Output the [x, y] coordinate of the center of the cell containing the given text.  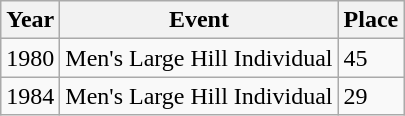
1984 [30, 96]
Year [30, 20]
1980 [30, 58]
45 [371, 58]
Event [199, 20]
Place [371, 20]
29 [371, 96]
